For the text-containing cell, return its midpoint in (X, Y) coordinate format. 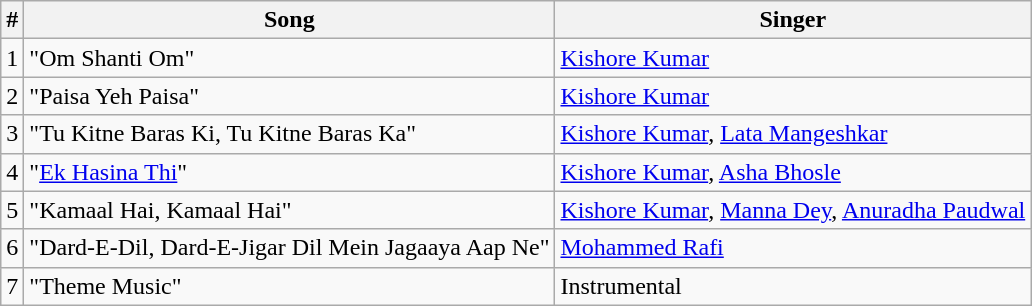
1 (12, 58)
Singer (793, 20)
2 (12, 96)
Song (290, 20)
Kishore Kumar, Asha Bhosle (793, 172)
"Theme Music" (290, 286)
5 (12, 210)
"Paisa Yeh Paisa" (290, 96)
"Ek Hasina Thi" (290, 172)
Kishore Kumar, Manna Dey, Anuradha Paudwal (793, 210)
"Tu Kitne Baras Ki, Tu Kitne Baras Ka" (290, 134)
7 (12, 286)
Instrumental (793, 286)
"Kamaal Hai, Kamaal Hai" (290, 210)
3 (12, 134)
"Dard-E-Dil, Dard-E-Jigar Dil Mein Jagaaya Aap Ne" (290, 248)
# (12, 20)
4 (12, 172)
6 (12, 248)
Mohammed Rafi (793, 248)
Kishore Kumar, Lata Mangeshkar (793, 134)
"Om Shanti Om" (290, 58)
